For the text-containing cell, return its midpoint in (x, y) coordinate format. 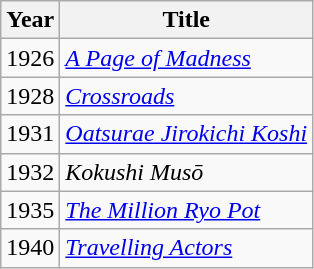
1932 (30, 172)
1931 (30, 134)
Crossroads (186, 96)
Year (30, 20)
1926 (30, 58)
1940 (30, 248)
1935 (30, 210)
1928 (30, 96)
A Page of Madness (186, 58)
Oatsurae Jirokichi Koshi (186, 134)
The Million Ryo Pot (186, 210)
Travelling Actors (186, 248)
Title (186, 20)
Kokushi Musō (186, 172)
